Capture the cell that displays the provided text and extract its [X, Y] central coordinate. 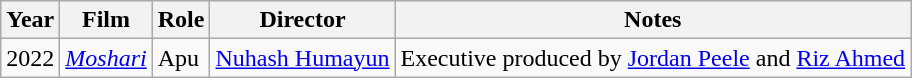
Director [302, 20]
Executive produced by Jordan Peele and Riz Ahmed [653, 58]
Apu [181, 58]
Film [106, 20]
Notes [653, 20]
Year [30, 20]
Moshari [106, 58]
2022 [30, 58]
Nuhash Humayun [302, 58]
Role [181, 20]
